From the cell containing the given text, extract its center point as [X, Y] coordinate. 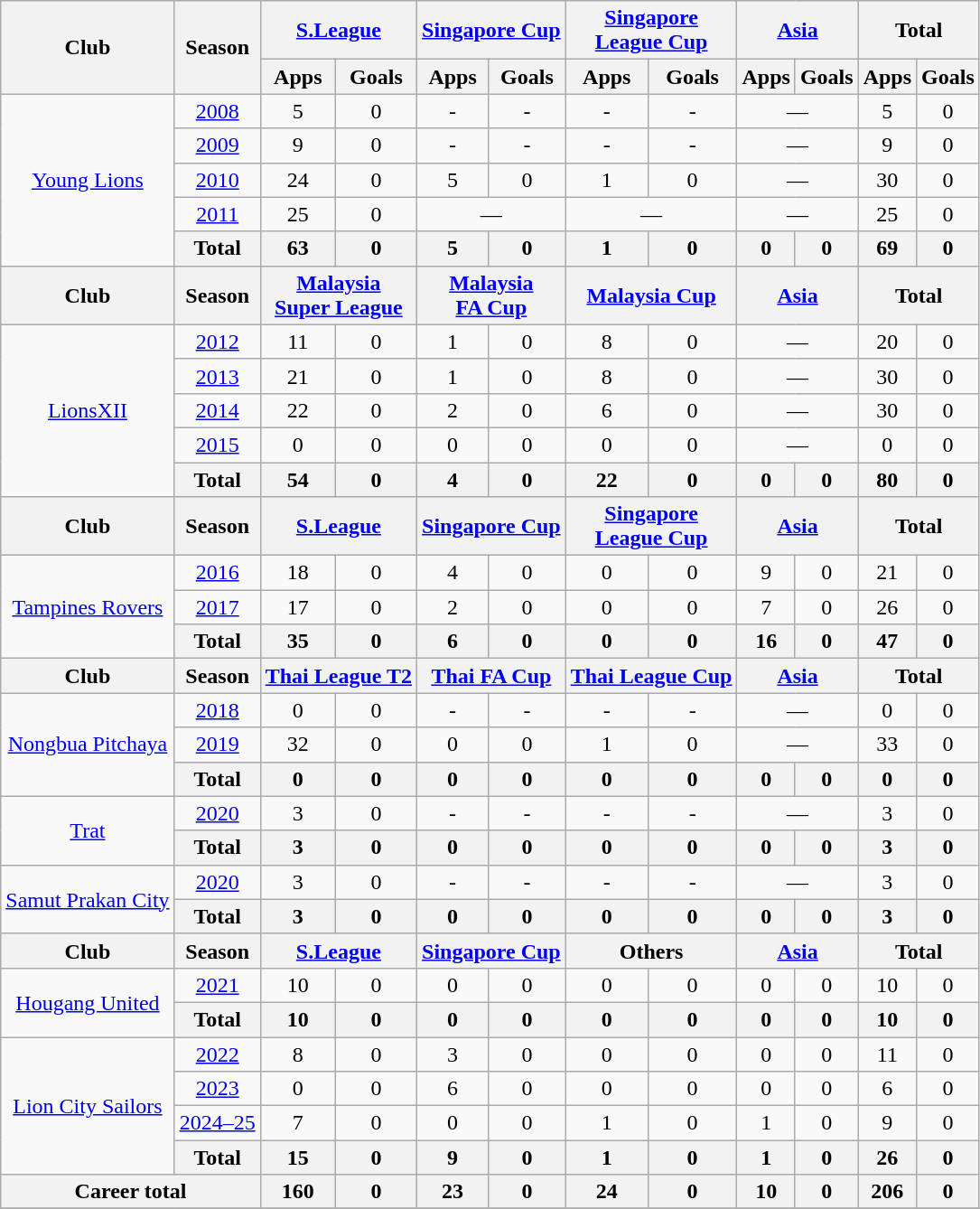
206 [887, 1192]
47 [887, 642]
2021 [217, 985]
2011 [217, 214]
2015 [217, 445]
2017 [217, 607]
16 [766, 642]
2022 [217, 1054]
2016 [217, 573]
MalaysiaFA Cup [491, 295]
63 [298, 248]
33 [887, 745]
20 [887, 342]
Thai League Cup [651, 676]
15 [298, 1157]
2024–25 [217, 1123]
18 [298, 573]
2009 [217, 145]
Tampines Rovers [88, 607]
32 [298, 745]
Trat [88, 830]
2019 [217, 745]
2012 [217, 342]
2013 [217, 376]
Others [651, 951]
Young Lions [88, 180]
69 [887, 248]
2023 [217, 1089]
2018 [217, 710]
80 [887, 480]
Thai League T2 [338, 676]
160 [298, 1192]
LionsXII [88, 410]
2010 [217, 180]
35 [298, 642]
2008 [217, 111]
54 [298, 480]
MalaysiaSuper League [338, 295]
23 [453, 1192]
Thai FA Cup [491, 676]
Samut Prakan City [88, 899]
Nongbua Pitchaya [88, 745]
Hougang United [88, 1002]
17 [298, 607]
2014 [217, 410]
Career total [130, 1192]
Lion City Sailors [88, 1106]
Malaysia Cup [651, 295]
